Scan for the cell matching the given text and deliver its [X, Y] coordinate at center. 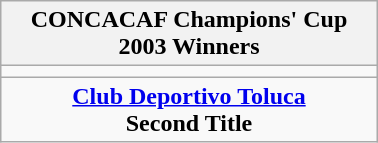
Club Deportivo TolucaSecond Title [189, 110]
CONCACAF Champions' Cup2003 Winners [189, 34]
